Determine the (x, y) coordinate at the center of the cell enclosing the given text.  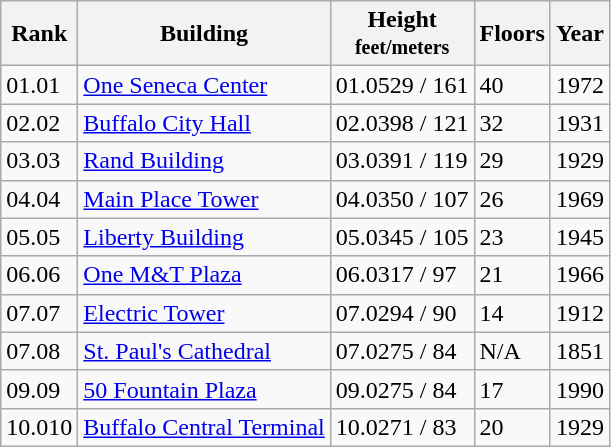
1931 (580, 123)
1969 (580, 199)
Building (204, 34)
06.06 (40, 275)
1945 (580, 237)
09.0275 / 84 (402, 389)
50 Fountain Plaza (204, 389)
03.03 (40, 161)
07.0275 / 84 (402, 351)
06.0317 / 97 (402, 275)
1966 (580, 275)
10.0271 / 83 (402, 427)
09.09 (40, 389)
Electric Tower (204, 313)
40 (512, 85)
Main Place Tower (204, 199)
Floors (512, 34)
32 (512, 123)
29 (512, 161)
1912 (580, 313)
21 (512, 275)
20 (512, 427)
Buffalo Central Terminal (204, 427)
1972 (580, 85)
St. Paul's Cathedral (204, 351)
01.0529 / 161 (402, 85)
01.01 (40, 85)
05.05 (40, 237)
07.0294 / 90 (402, 313)
04.04 (40, 199)
Rand Building (204, 161)
1851 (580, 351)
26 (512, 199)
04.0350 / 107 (402, 199)
One M&T Plaza (204, 275)
1990 (580, 389)
Buffalo City Hall (204, 123)
Liberty Building (204, 237)
07.08 (40, 351)
Heightfeet/meters (402, 34)
23 (512, 237)
05.0345 / 105 (402, 237)
07.07 (40, 313)
02.02 (40, 123)
14 (512, 313)
N/A (512, 351)
02.0398 / 121 (402, 123)
Year (580, 34)
10.010 (40, 427)
17 (512, 389)
Rank (40, 34)
One Seneca Center (204, 85)
03.0391 / 119 (402, 161)
